Capture the cell that displays the provided text and extract its (X, Y) central coordinate. 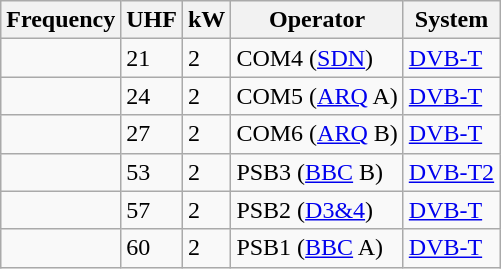
57 (152, 210)
kW (206, 20)
Operator (317, 20)
PSB2 (D3&4) (317, 210)
27 (152, 134)
PSB3 (BBC B) (317, 172)
UHF (152, 20)
COM5 (ARQ A) (317, 96)
COM6 (ARQ B) (317, 134)
DVB-T2 (451, 172)
24 (152, 96)
60 (152, 248)
53 (152, 172)
COM4 (SDN) (317, 58)
System (451, 20)
Frequency (61, 20)
21 (152, 58)
PSB1 (BBC A) (317, 248)
